Identify which cell holds the provided text, then report its [X, Y] central coordinate. 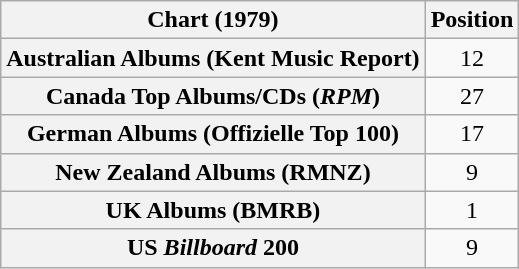
12 [472, 58]
UK Albums (BMRB) [213, 210]
Australian Albums (Kent Music Report) [213, 58]
Position [472, 20]
Canada Top Albums/CDs (RPM) [213, 96]
German Albums (Offizielle Top 100) [213, 134]
27 [472, 96]
17 [472, 134]
1 [472, 210]
US Billboard 200 [213, 248]
New Zealand Albums (RMNZ) [213, 172]
Chart (1979) [213, 20]
